Output the [X, Y] coordinate of the center of the cell containing the given text.  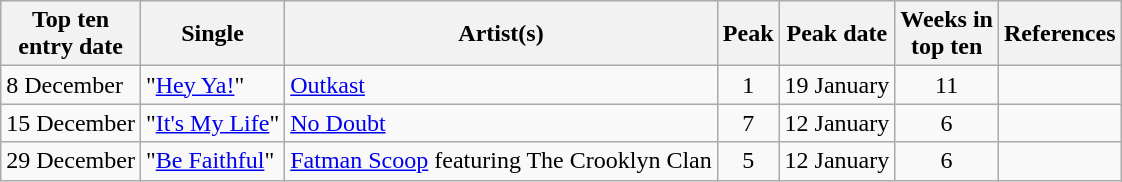
29 December [71, 161]
"It's My Life" [212, 123]
Peak [748, 34]
References [1060, 34]
Peak date [837, 34]
11 [947, 85]
"Be Faithful" [212, 161]
No Doubt [502, 123]
15 December [71, 123]
5 [748, 161]
1 [748, 85]
Fatman Scoop featuring The Crooklyn Clan [502, 161]
8 December [71, 85]
Top tenentry date [71, 34]
Outkast [502, 85]
Single [212, 34]
Weeks intop ten [947, 34]
"Hey Ya!" [212, 85]
7 [748, 123]
19 January [837, 85]
Artist(s) [502, 34]
